From the cell containing the given text, extract its center point as (X, Y) coordinate. 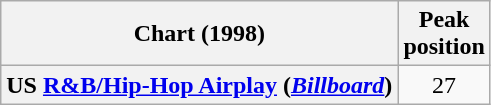
US R&B/Hip-Hop Airplay (Billboard) (200, 85)
Peakposition (444, 34)
Chart (1998) (200, 34)
27 (444, 85)
